Scan for the cell matching the given text and deliver its [X, Y] coordinate at center. 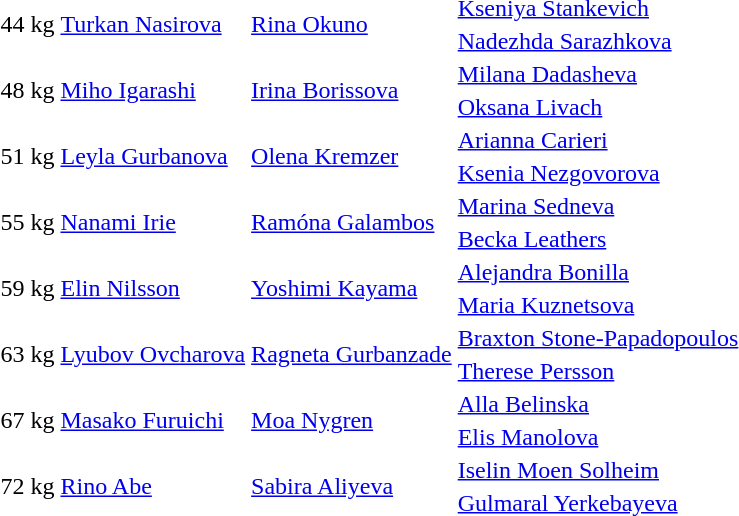
Elin Nilsson [153, 288]
Yoshimi Kayama [352, 288]
Ragneta Gurbanzade [352, 354]
Ramóna Galambos [352, 222]
Irina Borissova [352, 90]
Nanami Irie [153, 222]
Leyla Gurbanova [153, 156]
Lyubov Ovcharova [153, 354]
Olena Kremzer [352, 156]
Masako Furuichi [153, 420]
Miho Igarashi [153, 90]
Moa Nygren [352, 420]
